Provide the (x, y) coordinate of the cell's center where the given text is located.  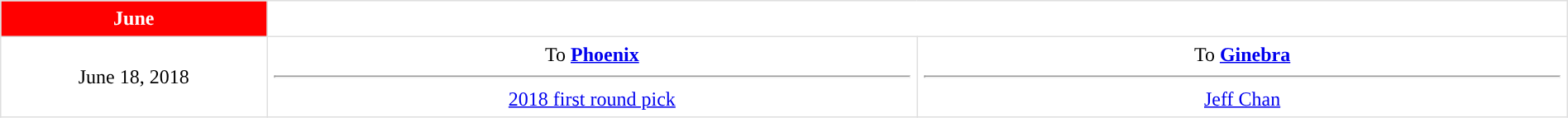
June 18, 2018 (134, 77)
June (134, 19)
To Phoenix2018 first round pick (592, 77)
To GinebraJeff Chan (1242, 77)
